Scan for the cell matching the given text and deliver its (X, Y) coordinate at center. 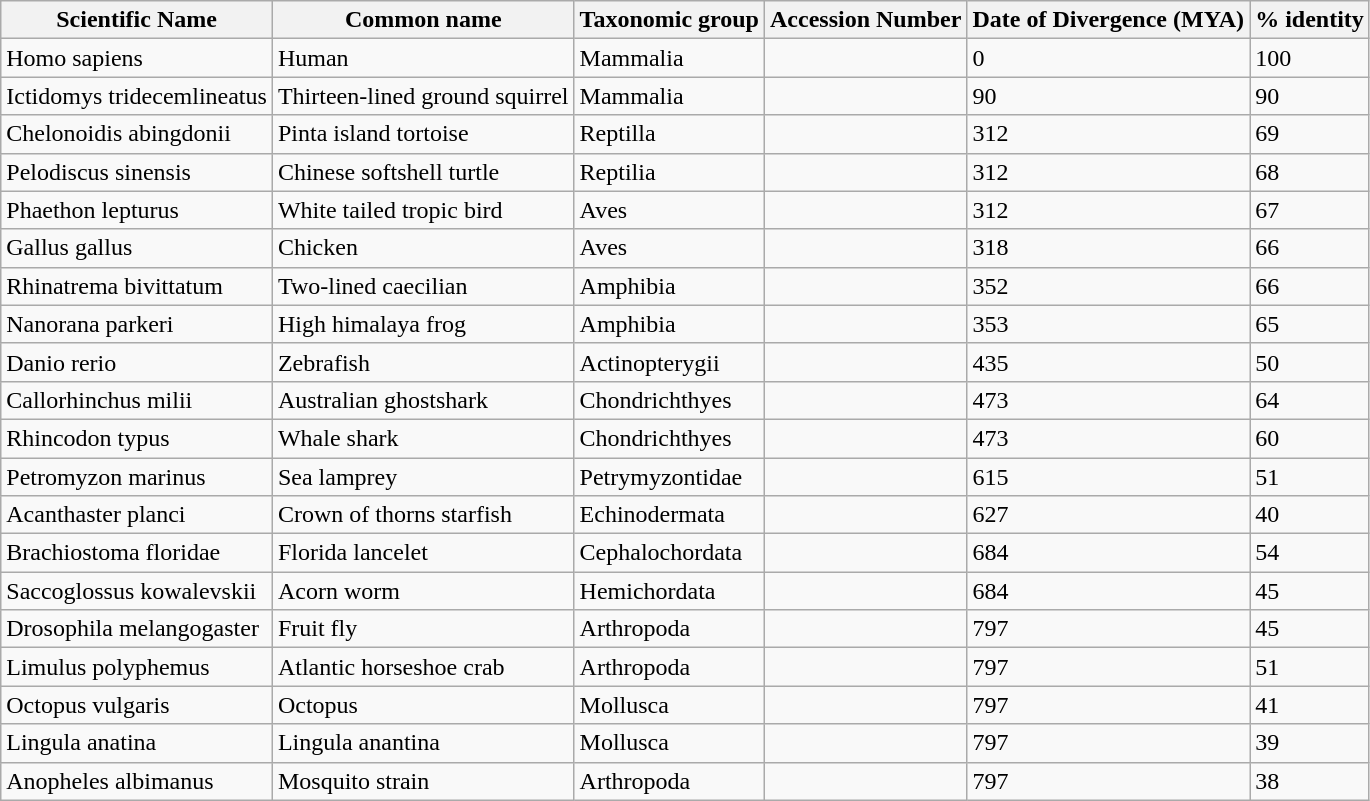
Pinta island tortoise (423, 134)
Callorhinchus milii (137, 400)
Homo sapiens (137, 58)
Accession Number (866, 20)
Drosophila melangogaster (137, 629)
Gallus gallus (137, 248)
54 (1310, 553)
Florida lancelet (423, 553)
Ictidomys tridecemlineatus (137, 96)
Saccoglossus kowalevskii (137, 591)
627 (1108, 515)
Brachiostoma floridae (137, 553)
Lingula anantina (423, 743)
Thirteen-lined ground squirrel (423, 96)
Pelodiscus sinensis (137, 172)
Human (423, 58)
Two-lined caecilian (423, 286)
Chicken (423, 248)
Mosquito strain (423, 781)
318 (1108, 248)
65 (1310, 324)
Petrymyzontidae (669, 477)
Acanthaster planci (137, 515)
Zebrafish (423, 362)
Echinodermata (669, 515)
50 (1310, 362)
Octopus vulgaris (137, 705)
0 (1108, 58)
Reptilia (669, 172)
Sea lamprey (423, 477)
615 (1108, 477)
Petromyzon marinus (137, 477)
Actinopterygii (669, 362)
Rhincodon typus (137, 438)
Rhinatrema bivittatum (137, 286)
60 (1310, 438)
Crown of thorns starfish (423, 515)
Limulus polyphemus (137, 667)
Common name (423, 20)
435 (1108, 362)
352 (1108, 286)
Nanorana parkeri (137, 324)
Phaethon lepturus (137, 210)
Octopus (423, 705)
39 (1310, 743)
40 (1310, 515)
Atlantic horseshoe crab (423, 667)
Anopheles albimanus (137, 781)
Scientific Name (137, 20)
69 (1310, 134)
Chelonoidis abingdonii (137, 134)
High himalaya frog (423, 324)
Chinese softshell turtle (423, 172)
White tailed tropic bird (423, 210)
Danio rerio (137, 362)
Hemichordata (669, 591)
41 (1310, 705)
38 (1310, 781)
Acorn worm (423, 591)
353 (1108, 324)
Fruit fly (423, 629)
Taxonomic group (669, 20)
Cephalochordata (669, 553)
100 (1310, 58)
% identity (1310, 20)
Australian ghostshark (423, 400)
Lingula anatina (137, 743)
64 (1310, 400)
Reptilla (669, 134)
67 (1310, 210)
Whale shark (423, 438)
Date of Divergence (MYA) (1108, 20)
68 (1310, 172)
